Determine the [x, y] coordinate at the center of the cell enclosing the given text.  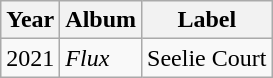
Year [30, 20]
Flux [101, 58]
Label [207, 20]
Seelie Court [207, 58]
Album [101, 20]
2021 [30, 58]
